Extract the [X, Y] coordinate from the center of the cell holding the provided text.  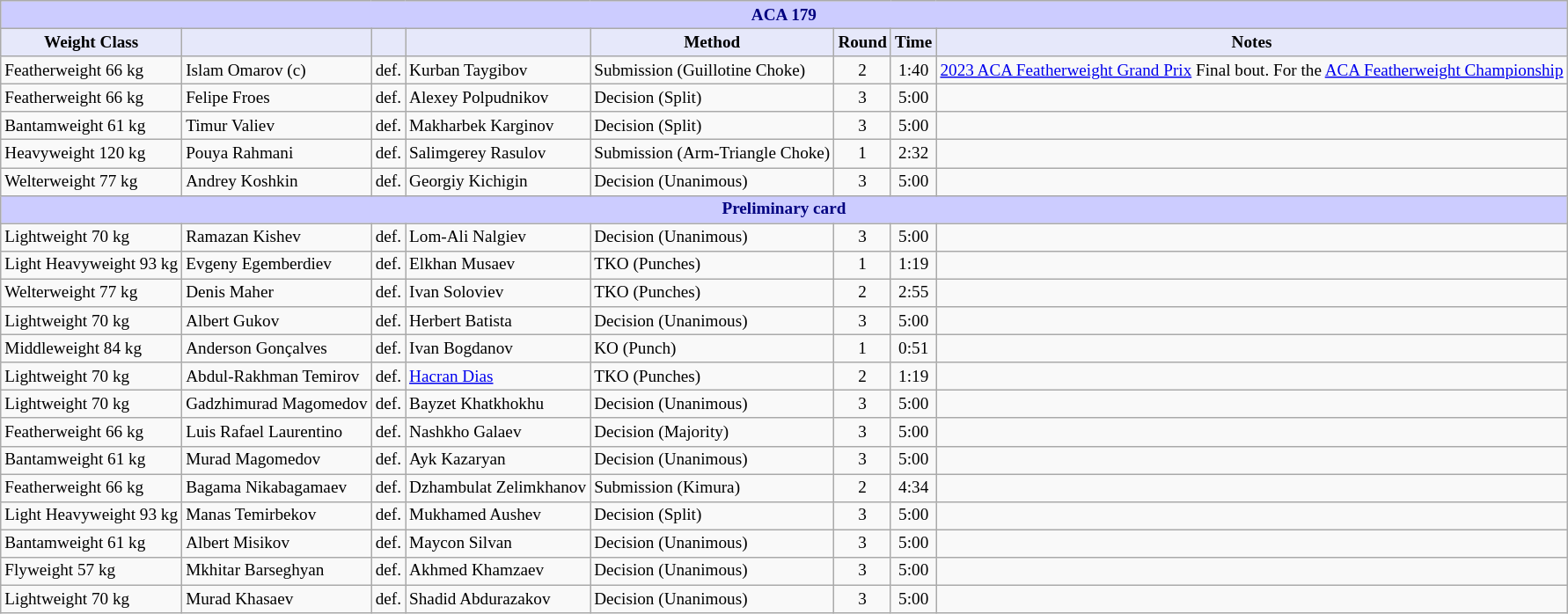
Ivan Soloviev [498, 293]
Manas Temirbekov [276, 515]
Shadid Abdurazakov [498, 599]
Bagama Nikabagamaev [276, 487]
Round [862, 42]
Bayzet Khatkhokhu [498, 405]
Ramazan Kishev [276, 238]
Ayk Kazaryan [498, 460]
Time [913, 42]
Method [713, 42]
Albert Gukov [276, 321]
0:51 [913, 348]
Dzhambulat Zelimkhanov [498, 487]
Elkhan Musaev [498, 265]
Submission (Arm-Triangle Choke) [713, 154]
KO (Punch) [713, 348]
Luis Rafael Laurentino [276, 432]
2:32 [913, 154]
Makharbek Karginov [498, 126]
Akhmed Khamzaev [498, 571]
Notes [1251, 42]
Maycon Silvan [498, 544]
ACA 179 [784, 15]
Salimgerey Rasulov [498, 154]
Lom-Ali Nalgiev [498, 238]
Gadzhimurad Magomedov [276, 405]
Albert Misikov [276, 544]
Ivan Bogdanov [498, 348]
Anderson Gonçalves [276, 348]
Abdul-Rakhman Temirov [276, 376]
2:55 [913, 293]
Kurban Taygibov [498, 70]
Preliminary card [784, 209]
Mkhitar Barseghyan [276, 571]
1:40 [913, 70]
Decision (Majority) [713, 432]
Alexey Polpudnikov [498, 98]
Herbert Batista [498, 321]
Heavyweight 120 kg [92, 154]
Timur Valiev [276, 126]
2023 ACA Featherweight Grand Prix Final bout. For the ACA Featherweight Championship [1251, 70]
Flyweight 57 kg [92, 571]
Weight Class [92, 42]
Middleweight 84 kg [92, 348]
4:34 [913, 487]
Submission (Guillotine Choke) [713, 70]
Pouya Rahmani [276, 154]
Evgeny Egemberdiev [276, 265]
Nashkho Galaev [498, 432]
Islam Omarov (c) [276, 70]
Denis Maher [276, 293]
Murad Khasaev [276, 599]
Andrey Koshkin [276, 181]
Murad Magomedov [276, 460]
Felipe Froes [276, 98]
Submission (Kimura) [713, 487]
Mukhamed Aushev [498, 515]
Hacran Dias [498, 376]
Georgiy Kichigin [498, 181]
